From the cell containing the given text, extract its center point as (x, y) coordinate. 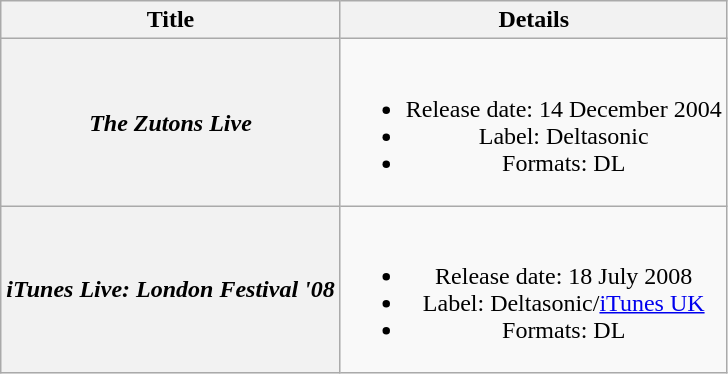
Release date: 18 July 2008Label: Deltasonic/iTunes UKFormats: DL (534, 290)
iTunes Live: London Festival '08 (170, 290)
Release date: 14 December 2004Label: DeltasonicFormats: DL (534, 122)
Title (170, 20)
Details (534, 20)
The Zutons Live (170, 122)
